From the cell containing the given text, extract its center point as [x, y] coordinate. 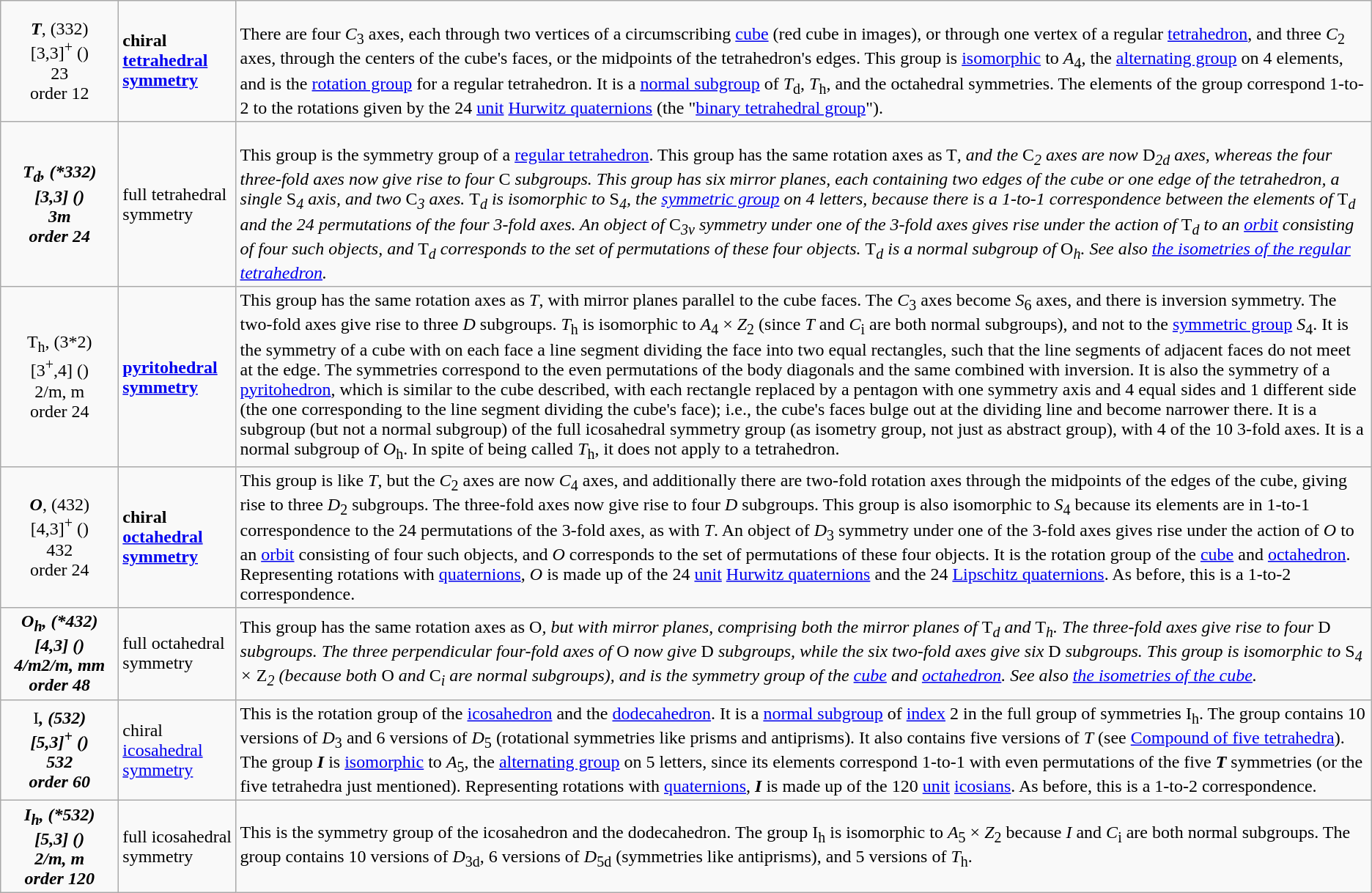
Td, (*332)[3,3] ()3morder 24 [60, 204]
full tetrahedral symmetry [177, 204]
chiral icosahedral symmetry [177, 750]
Th, (3*2)[3+,4] ()2/m, m order 24 [60, 377]
chiral tetrahedral symmetry [177, 62]
chiral octahedral symmetry [177, 537]
I, (532)[5,3]+ ()532order 60 [60, 750]
Oh, (*432)[4,3] ()4/m2/m, mmorder 48 [60, 654]
pyritohedral symmetry [177, 377]
Ih, (*532)[5,3] ()2/m, morder 120 [60, 846]
O, (432)[4,3]+ ()432order 24 [60, 537]
T, (332)[3,3]+ ()23order 12 [60, 62]
full octahedral symmetry [177, 654]
full icosahedral symmetry [177, 846]
